Detect which cell encompasses the target text, then output its (x, y) center coordinate. 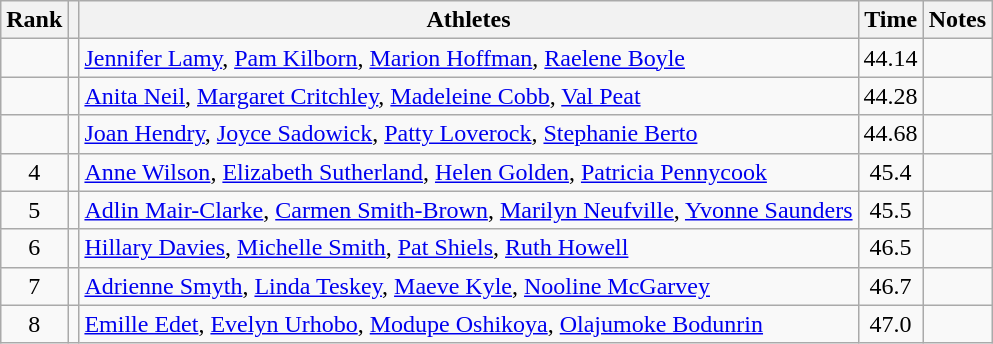
46.7 (890, 286)
8 (34, 324)
47.0 (890, 324)
Emille Edet, Evelyn Urhobo, Modupe Oshikoya, Olajumoke Bodunrin (468, 324)
6 (34, 248)
44.14 (890, 58)
Joan Hendry, Joyce Sadowick, Patty Loverock, Stephanie Berto (468, 134)
44.28 (890, 96)
4 (34, 172)
Jennifer Lamy, Pam Kilborn, Marion Hoffman, Raelene Boyle (468, 58)
44.68 (890, 134)
Time (890, 20)
Athletes (468, 20)
45.5 (890, 210)
Anita Neil, Margaret Critchley, Madeleine Cobb, Val Peat (468, 96)
Rank (34, 20)
Notes (957, 20)
46.5 (890, 248)
Adlin Mair-Clarke, Carmen Smith-Brown, Marilyn Neufville, Yvonne Saunders (468, 210)
Hillary Davies, Michelle Smith, Pat Shiels, Ruth Howell (468, 248)
7 (34, 286)
5 (34, 210)
Adrienne Smyth, Linda Teskey, Maeve Kyle, Nooline McGarvey (468, 286)
45.4 (890, 172)
Anne Wilson, Elizabeth Sutherland, Helen Golden, Patricia Pennycook (468, 172)
